Identify which cell holds the provided text, then report its [X, Y] central coordinate. 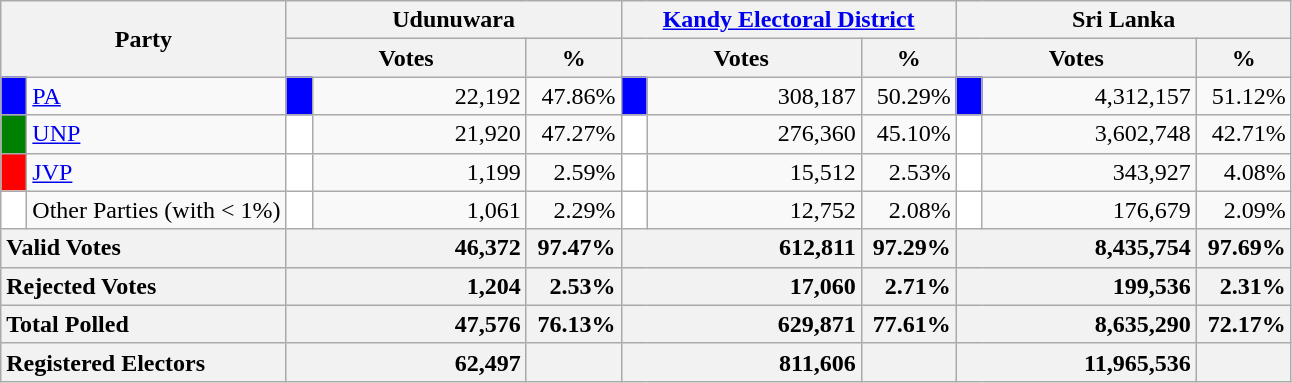
46,372 [406, 248]
21,920 [419, 134]
JVP [156, 172]
15,512 [754, 172]
Udunuwara [454, 20]
1,204 [406, 286]
811,606 [741, 362]
2.71% [908, 286]
PA [156, 96]
2.59% [574, 172]
50.29% [908, 96]
176,679 [1089, 210]
276,360 [754, 134]
1,199 [419, 172]
76.13% [574, 324]
2.08% [908, 210]
45.10% [908, 134]
4,312,157 [1089, 96]
12,752 [754, 210]
77.61% [908, 324]
8,635,290 [1076, 324]
Rejected Votes [144, 286]
Party [144, 39]
UNP [156, 134]
72.17% [1244, 324]
Sri Lanka [1124, 20]
Total Polled [144, 324]
97.69% [1244, 248]
629,871 [741, 324]
Registered Electors [144, 362]
62,497 [406, 362]
3,602,748 [1089, 134]
97.29% [908, 248]
612,811 [741, 248]
2.29% [574, 210]
11,965,536 [1076, 362]
Valid Votes [144, 248]
2.09% [1244, 210]
1,061 [419, 210]
51.12% [1244, 96]
47.86% [574, 96]
343,927 [1089, 172]
17,060 [741, 286]
Other Parties (with < 1%) [156, 210]
4.08% [1244, 172]
199,536 [1076, 286]
42.71% [1244, 134]
47,576 [406, 324]
308,187 [754, 96]
8,435,754 [1076, 248]
22,192 [419, 96]
97.47% [574, 248]
47.27% [574, 134]
Kandy Electoral District [788, 20]
2.31% [1244, 286]
